Output the [x, y] coordinate of the center of the cell containing the given text.  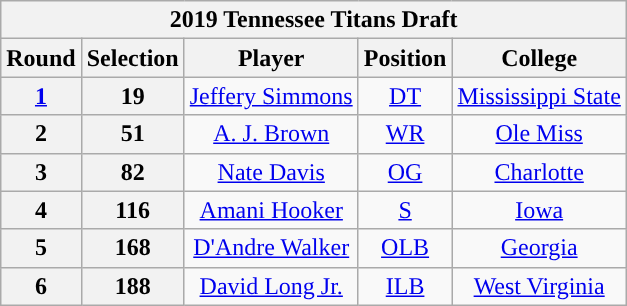
2019 Tennessee Titans Draft [314, 20]
5 [41, 248]
David Long Jr. [271, 286]
Player [271, 58]
168 [132, 248]
Ole Miss [539, 134]
Nate Davis [271, 172]
College [539, 58]
6 [41, 286]
116 [132, 210]
Selection [132, 58]
Georgia [539, 248]
D'Andre Walker [271, 248]
Iowa [539, 210]
Position [405, 58]
51 [132, 134]
19 [132, 96]
A. J. Brown [271, 134]
OG [405, 172]
2 [41, 134]
Mississippi State [539, 96]
82 [132, 172]
4 [41, 210]
Round [41, 58]
ILB [405, 286]
188 [132, 286]
WR [405, 134]
OLB [405, 248]
DT [405, 96]
Charlotte [539, 172]
Jeffery Simmons [271, 96]
1 [41, 96]
Amani Hooker [271, 210]
S [405, 210]
West Virginia [539, 286]
3 [41, 172]
